Return the (X, Y) coordinate for the center point of the cell that contains the specified text.  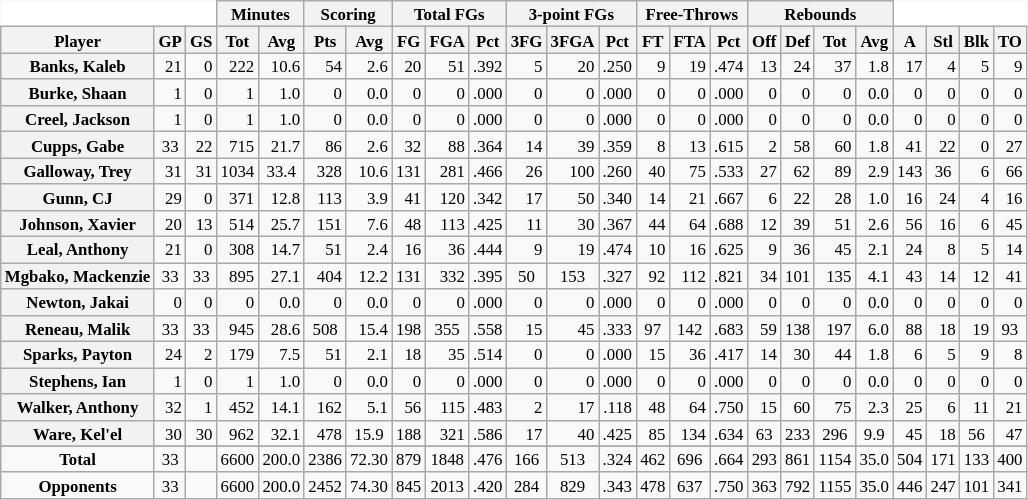
Creel, Jackson (78, 119)
233 (798, 433)
Scoring (348, 14)
1848 (447, 459)
879 (408, 459)
171 (942, 459)
Pts (325, 40)
FG (408, 40)
845 (408, 486)
Banks, Kaleb (78, 66)
21.7 (281, 145)
.483 (488, 407)
26 (527, 171)
GS (202, 40)
.359 (617, 145)
100 (572, 171)
829 (572, 486)
92 (652, 276)
.364 (488, 145)
2452 (325, 486)
7.5 (281, 355)
Cupps, Gabe (78, 145)
72.30 (369, 459)
404 (325, 276)
5.1 (369, 407)
281 (447, 171)
Ware, Kel'el (78, 433)
.533 (729, 171)
151 (325, 224)
112 (690, 276)
2.9 (874, 171)
Stephens, Ian (78, 381)
247 (942, 486)
43 (910, 276)
Newton, Jakai (78, 302)
Opponents (78, 486)
Galloway, Trey (78, 171)
93 (1010, 328)
Player (78, 40)
166 (527, 459)
74.30 (369, 486)
2.4 (369, 250)
Gunn, CJ (78, 197)
321 (447, 433)
34 (764, 276)
FT (652, 40)
1034 (238, 171)
62 (798, 171)
TO (1010, 40)
12.2 (369, 276)
4.1 (874, 276)
.327 (617, 276)
Leal, Anthony (78, 250)
27.1 (281, 276)
Sparks, Payton (78, 355)
.395 (488, 276)
328 (325, 171)
508 (325, 328)
.514 (488, 355)
504 (910, 459)
Mgbako, Mackenzie (78, 276)
792 (798, 486)
134 (690, 433)
Total FGs (450, 14)
2.3 (874, 407)
197 (834, 328)
10 (652, 250)
296 (834, 433)
.466 (488, 171)
.324 (617, 459)
25 (910, 407)
GP (170, 40)
.667 (729, 197)
32.1 (281, 433)
.821 (729, 276)
Walker, Anthony (78, 407)
341 (1010, 486)
.367 (617, 224)
.118 (617, 407)
14.7 (281, 250)
222 (238, 66)
138 (798, 328)
153 (572, 276)
.340 (617, 197)
135 (834, 276)
637 (690, 486)
59 (764, 328)
14.1 (281, 407)
462 (652, 459)
12.8 (281, 197)
.476 (488, 459)
861 (798, 459)
66 (1010, 171)
115 (447, 407)
Minutes (261, 14)
.586 (488, 433)
3-point FGs (572, 14)
6.0 (874, 328)
513 (572, 459)
179 (238, 355)
.444 (488, 250)
188 (408, 433)
514 (238, 224)
2013 (447, 486)
3FGA (572, 40)
25.7 (281, 224)
400 (1010, 459)
.664 (729, 459)
2386 (325, 459)
.625 (729, 250)
Free-Throws (692, 14)
198 (408, 328)
.260 (617, 171)
446 (910, 486)
162 (325, 407)
.343 (617, 486)
1155 (834, 486)
85 (652, 433)
.250 (617, 66)
3FG (527, 40)
15.9 (369, 433)
.333 (617, 328)
54 (325, 66)
Total (78, 459)
452 (238, 407)
FTA (690, 40)
35 (447, 355)
FGA (447, 40)
363 (764, 486)
962 (238, 433)
.420 (488, 486)
355 (447, 328)
332 (447, 276)
A (910, 40)
1154 (834, 459)
86 (325, 145)
28 (834, 197)
58 (798, 145)
Rebounds (820, 14)
Def (798, 40)
Johnson, Xavier (78, 224)
.342 (488, 197)
.392 (488, 66)
.417 (729, 355)
945 (238, 328)
89 (834, 171)
Burke, Shaan (78, 93)
371 (238, 197)
715 (238, 145)
3.9 (369, 197)
.683 (729, 328)
28.6 (281, 328)
29 (170, 197)
293 (764, 459)
142 (690, 328)
.558 (488, 328)
120 (447, 197)
47 (1010, 433)
.634 (729, 433)
37 (834, 66)
143 (910, 171)
.688 (729, 224)
15.4 (369, 328)
696 (690, 459)
Off (764, 40)
63 (764, 433)
33.4 (281, 171)
97 (652, 328)
284 (527, 486)
7.6 (369, 224)
Stl (942, 40)
133 (976, 459)
308 (238, 250)
Blk (976, 40)
Reneau, Malik (78, 328)
895 (238, 276)
9.9 (874, 433)
.615 (729, 145)
